Return the (X, Y) coordinate for the center point of the cell that contains the specified text.  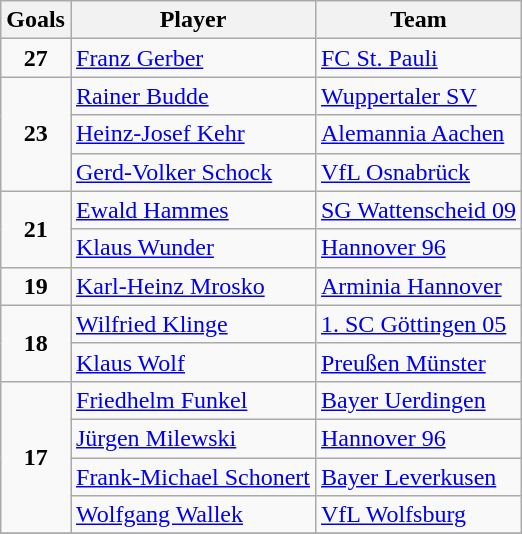
Player (192, 20)
Wilfried Klinge (192, 324)
Wuppertaler SV (418, 96)
FC St. Pauli (418, 58)
21 (36, 229)
VfL Wolfsburg (418, 515)
18 (36, 343)
Rainer Budde (192, 96)
Goals (36, 20)
Karl-Heinz Mrosko (192, 286)
Team (418, 20)
Friedhelm Funkel (192, 400)
Franz Gerber (192, 58)
Klaus Wolf (192, 362)
19 (36, 286)
Gerd-Volker Schock (192, 172)
SG Wattenscheid 09 (418, 210)
Heinz-Josef Kehr (192, 134)
Preußen Münster (418, 362)
Wolfgang Wallek (192, 515)
Klaus Wunder (192, 248)
Bayer Leverkusen (418, 477)
1. SC Göttingen 05 (418, 324)
Arminia Hannover (418, 286)
23 (36, 134)
Frank-Michael Schonert (192, 477)
Jürgen Milewski (192, 438)
Ewald Hammes (192, 210)
Bayer Uerdingen (418, 400)
17 (36, 457)
VfL Osnabrück (418, 172)
27 (36, 58)
Alemannia Aachen (418, 134)
